Capture the cell that displays the provided text and extract its (X, Y) central coordinate. 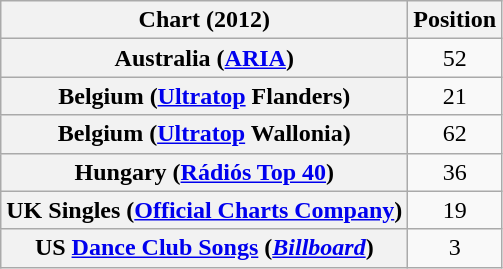
Hungary (Rádiós Top 40) (204, 172)
21 (455, 96)
36 (455, 172)
19 (455, 210)
Belgium (Ultratop Flanders) (204, 96)
52 (455, 58)
62 (455, 134)
Belgium (Ultratop Wallonia) (204, 134)
3 (455, 248)
Position (455, 20)
UK Singles (Official Charts Company) (204, 210)
Australia (ARIA) (204, 58)
Chart (2012) (204, 20)
US Dance Club Songs (Billboard) (204, 248)
